Output the [X, Y] coordinate of the center of the cell containing the given text.  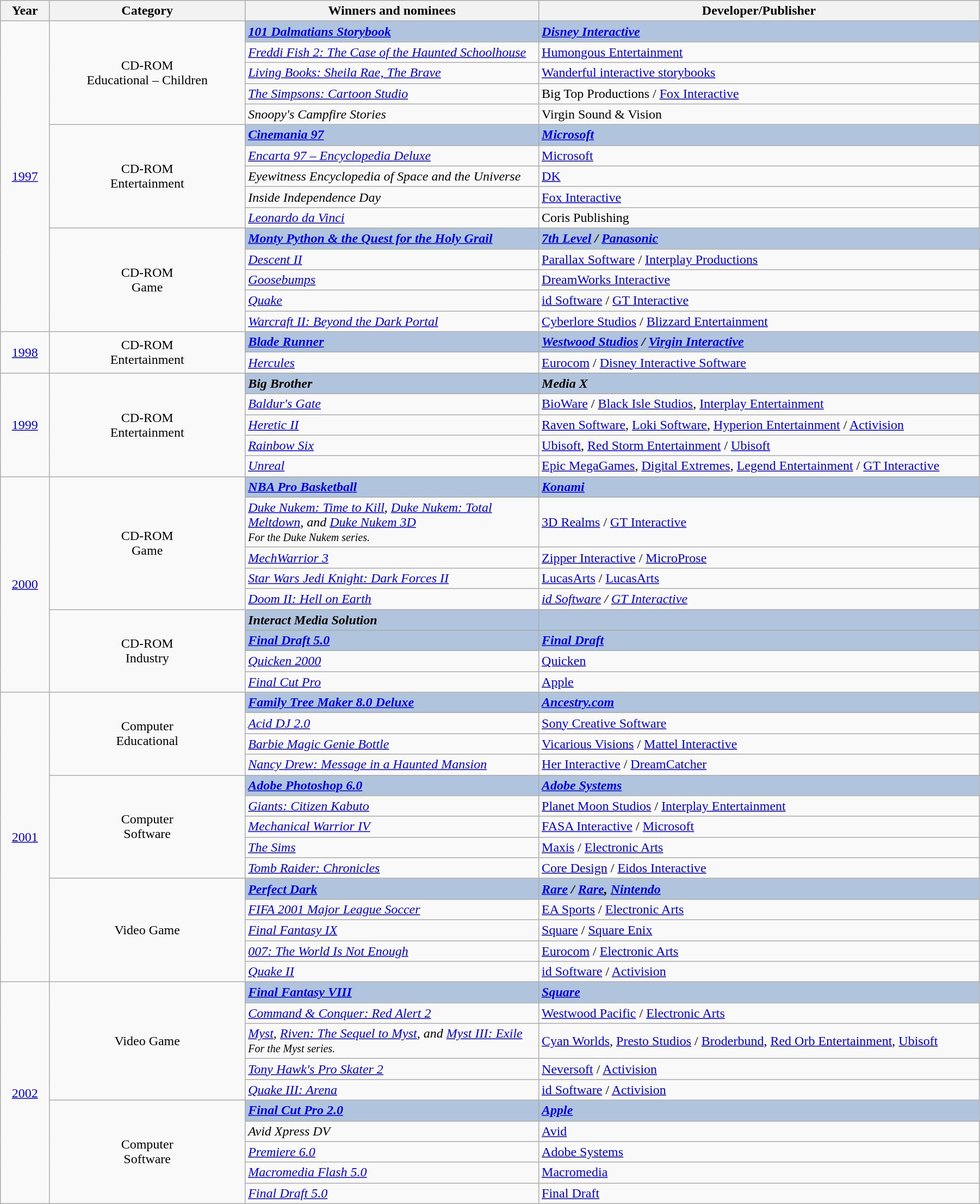
BioWare / Black Isle Studios, Interplay Entertainment [759, 404]
Avid Xpress DV [392, 1131]
Eyewitness Encyclopedia of Space and the Universe [392, 176]
Virgin Sound & Vision [759, 114]
Sony Creative Software [759, 723]
Epic MegaGames, Digital Extremes, Legend Entertainment / GT Interactive [759, 466]
Ubisoft, Red Storm Entertainment / Ubisoft [759, 445]
101 Dalmatians Storybook [392, 32]
Fox Interactive [759, 197]
Doom II: Hell on Earth [392, 599]
Premiere 6.0 [392, 1152]
Quake III: Arena [392, 1090]
Cyberlore Studios / Blizzard Entertainment [759, 321]
Core Design / Eidos Interactive [759, 868]
1999 [25, 425]
Heretic II [392, 425]
MechWarrior 3 [392, 557]
Humongous Entertainment [759, 52]
Monty Python & the Quest for the Holy Grail [392, 238]
Leonardo da Vinci [392, 218]
EA Sports / Electronic Arts [759, 909]
FIFA 2001 Major League Soccer [392, 909]
Macromedia [759, 1172]
Final Cut Pro 2.0 [392, 1110]
Ancestry.com [759, 703]
Big Brother [392, 383]
Mechanical Warrior IV [392, 827]
LucasArts / LucasArts [759, 578]
Unreal [392, 466]
2001 [25, 837]
FASA Interactive / Microsoft [759, 827]
Developer/Publisher [759, 11]
Square / Square Enix [759, 930]
Tony Hawk's Pro Skater 2 [392, 1069]
CD-ROMIndustry [147, 650]
The Simpsons: Cartoon Studio [392, 94]
Her Interactive / DreamCatcher [759, 765]
Interact Media Solution [392, 619]
Tomb Raider: Chronicles [392, 868]
Big Top Productions / Fox Interactive [759, 94]
Wanderful interactive storybooks [759, 73]
1997 [25, 176]
Descent II [392, 259]
Adobe Photoshop 6.0 [392, 785]
Blade Runner [392, 342]
Macromedia Flash 5.0 [392, 1172]
Warcraft II: Beyond the Dark Portal [392, 321]
Quicken 2000 [392, 661]
Family Tree Maker 8.0 Deluxe [392, 703]
Square [759, 992]
Barbie Magic Genie Bottle [392, 744]
Baldur's Gate [392, 404]
1998 [25, 352]
Year [25, 11]
Cinemania 97 [392, 135]
Acid DJ 2.0 [392, 723]
Parallax Software / Interplay Productions [759, 259]
Vicarious Visions / Mattel Interactive [759, 744]
2000 [25, 584]
Living Books: Sheila Rae, The Brave [392, 73]
Myst, Riven: The Sequel to Myst, and Myst III: ExileFor the Myst series. [392, 1041]
7th Level / Panasonic [759, 238]
Cyan Worlds, Presto Studios / Broderbund, Red Orb Entertainment, Ubisoft [759, 1041]
Star Wars Jedi Knight: Dark Forces II [392, 578]
NBA Pro Basketball [392, 487]
Maxis / Electronic Arts [759, 847]
Eurocom / Electronic Arts [759, 951]
ComputerEducational [147, 734]
3D Realms / GT Interactive [759, 522]
Hercules [392, 363]
Category [147, 11]
Quake [392, 301]
Zipper Interactive / MicroProse [759, 557]
Inside Independence Day [392, 197]
Quake II [392, 972]
CD-ROMEducational – Children [147, 73]
Goosebumps [392, 280]
Westwood Pacific / Electronic Arts [759, 1013]
Media X [759, 383]
Disney Interactive [759, 32]
Rare / Rare, Nintendo [759, 889]
Neversoft / Activision [759, 1069]
Snoopy's Campfire Stories [392, 114]
Nancy Drew: Message in a Haunted Mansion [392, 765]
Final Fantasy VIII [392, 992]
Winners and nominees [392, 11]
Perfect Dark [392, 889]
Eurocom / Disney Interactive Software [759, 363]
2002 [25, 1093]
Quicken [759, 661]
Encarta 97 – Encyclopedia Deluxe [392, 156]
Coris Publishing [759, 218]
Avid [759, 1131]
Command & Conquer: Red Alert 2 [392, 1013]
Raven Software, Loki Software, Hyperion Entertainment / Activision [759, 425]
Freddi Fish 2: The Case of the Haunted Schoolhouse [392, 52]
Final Cut Pro [392, 682]
Giants: Citizen Kabuto [392, 806]
DreamWorks Interactive [759, 280]
The Sims [392, 847]
Planet Moon Studios / Interplay Entertainment [759, 806]
007: The World Is Not Enough [392, 951]
Konami [759, 487]
Final Fantasy IX [392, 930]
Rainbow Six [392, 445]
Duke Nukem: Time to Kill, Duke Nukem: Total Meltdown, and Duke Nukem 3DFor the Duke Nukem series. [392, 522]
DK [759, 176]
Westwood Studios / Virgin Interactive [759, 342]
